For the text-containing cell, return its midpoint in [x, y] coordinate format. 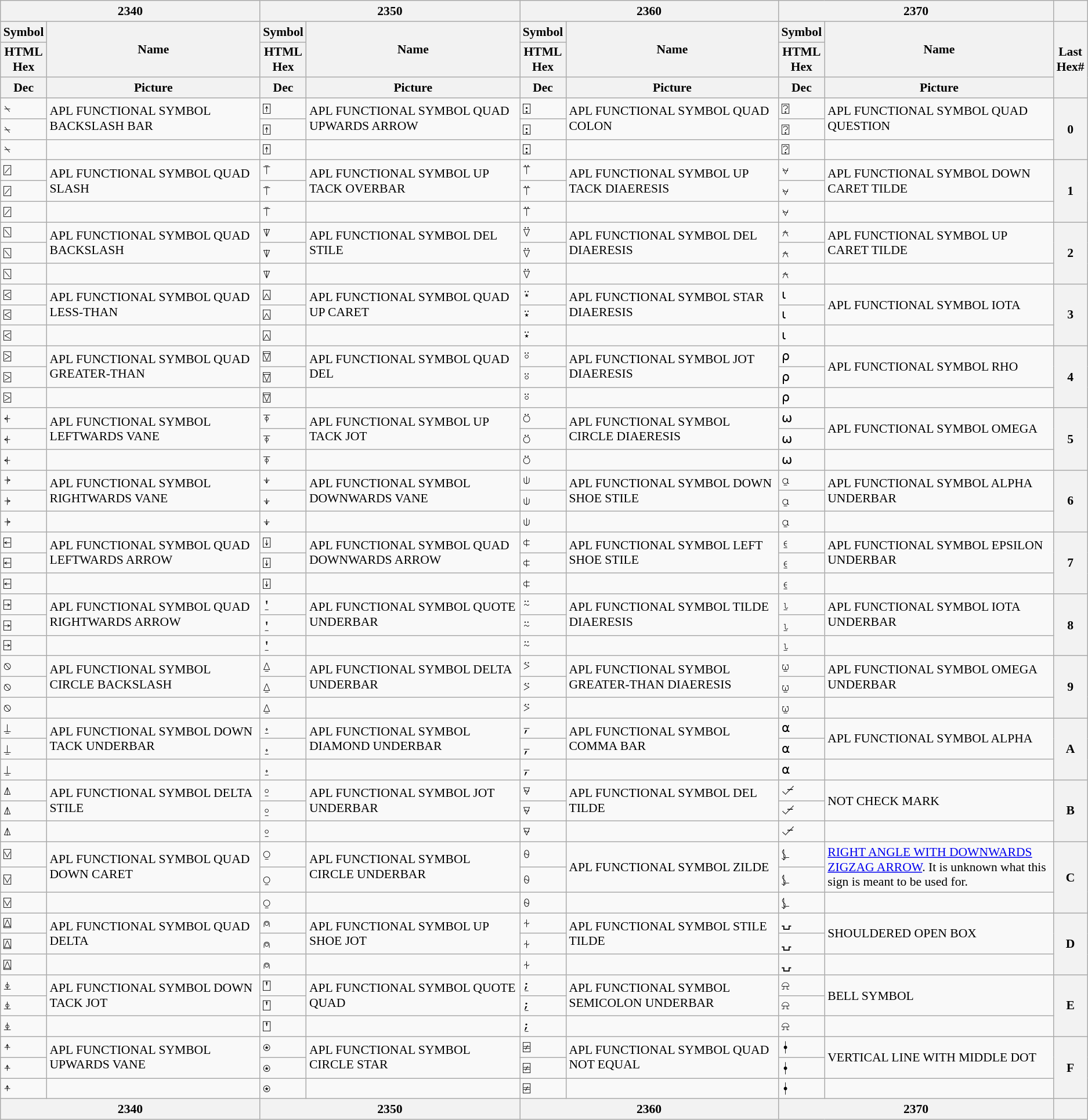
Last Hex# [1071, 60]
APL FUNCTIONAL SYMBOL SEMICOLON UNDERBAR [672, 995]
APL FUNCTIONAL SYMBOL IOTA UNDERBAR [939, 615]
APL FUNCTIONAL SYMBOL QUAD BACKSLASH [153, 242]
APL FUNCTIONAL SYMBOL BACKSLASH BAR [153, 118]
1 [1071, 191]
APL FUNCTIONAL SYMBOL UPWARDS VANE [153, 1058]
RIGHT ANGLE WITH DOWNWARDS ZIGZAG ARROW. It is unknown what this sign is meant to be used for. [939, 868]
APL FUNCTIONAL SYMBOL OMEGA UNDERBAR [939, 676]
B [1071, 811]
APL FUNCTIONAL SYMBOL DOWN TACK JOT [153, 995]
APL FUNCTIONAL SYMBOL EPSILON UNDERBAR [939, 552]
2 [1071, 253]
APL FUNCTIONAL SYMBOL ALPHA [939, 739]
APL FUNCTIONAL SYMBOL DELTA UNDERBAR [413, 676]
APL FUNCTIONAL SYMBOL STAR DIAERESIS [672, 305]
APL FUNCTIONAL SYMBOL QUAD RIGHTWARDS ARROW [153, 615]
APL FUNCTIONAL SYMBOL COMMA BAR [672, 739]
APL FUNCTIONAL SYMBOL DOWN TACK UNDERBAR [153, 739]
SHOULDERED OPEN BOX [939, 934]
APL FUNCTIONAL SYMBOL CIRCLE BACKSLASH [153, 676]
APL FUNCTIONAL SYMBOL CIRCLE DIAERESIS [672, 429]
APL FUNCTIONAL SYMBOL QUAD UP CARET [413, 305]
APL FUNCTIONAL SYMBOL DOWN CARET TILDE [939, 181]
APL FUNCTIONAL SYMBOL DOWNWARDS VANE [413, 491]
APL FUNCTIONAL SYMBOL CIRCLE UNDERBAR [413, 868]
NOT CHECK MARK [939, 800]
APL FUNCTIONAL SYMBOL UP TACK OVERBAR [413, 181]
APL FUNCTIONAL SYMBOL OMEGA [939, 429]
F [1071, 1068]
APL FUNCTIONAL SYMBOL JOT UNDERBAR [413, 800]
C [1071, 878]
APL FUNCTIONAL SYMBOL QUAD DEL [413, 367]
VERTICAL LINE WITH MIDDLE DOT [939, 1058]
APL FUNCTIONAL SYMBOL IOTA [939, 305]
A [1071, 749]
APL FUNCTIONAL SYMBOL QUAD GREATER-THAN [153, 367]
APL FUNCTIONAL SYMBOL QUAD DELTA [153, 934]
6 [1071, 501]
4 [1071, 377]
APL FUNCTIONAL SYMBOL RIGHTWARDS VANE [153, 491]
APL FUNCTIONAL SYMBOL DIAMOND UNDERBAR [413, 739]
7 [1071, 563]
APL FUNCTIONAL SYMBOL QUAD NOT EQUAL [672, 1058]
APL FUNCTIONAL SYMBOL STILE TILDE [672, 934]
APL FUNCTIONAL SYMBOL ALPHA UNDERBAR [939, 491]
APL FUNCTIONAL SYMBOL QUAD COLON [672, 118]
APL FUNCTIONAL SYMBOL QUAD UPWARDS ARROW [413, 118]
APL FUNCTIONAL SYMBOL DEL DIAERESIS [672, 242]
APL FUNCTIONAL SYMBOL GREATER-THAN DIAERESIS [672, 676]
APL FUNCTIONAL SYMBOL DOWN SHOE STILE [672, 491]
APL FUNCTIONAL SYMBOL RHO [939, 367]
APL FUNCTIONAL SYMBOL UP CARET TILDE [939, 242]
APL FUNCTIONAL SYMBOL QUOTE QUAD [413, 995]
APL FUNCTIONAL SYMBOL DEL STILE [413, 242]
APL FUNCTIONAL SYMBOL LEFTWARDS VANE [153, 429]
APL FUNCTIONAL SYMBOL QUAD SLASH [153, 181]
APL FUNCTIONAL SYMBOL UP TACK JOT [413, 429]
APL FUNCTIONAL SYMBOL QUAD DOWNWARDS ARROW [413, 552]
APL FUNCTIONAL SYMBOL UP TACK DIAERESIS [672, 181]
APL FUNCTIONAL SYMBOL QUAD QUESTION [939, 118]
APL FUNCTIONAL SYMBOL UP SHOE JOT [413, 934]
APL FUNCTIONAL SYMBOL QUAD LESS-THAN [153, 305]
9 [1071, 687]
APL FUNCTIONAL SYMBOL ZILDE [672, 868]
APL FUNCTIONAL SYMBOL QUAD DOWN CARET [153, 868]
8 [1071, 625]
APL FUNCTIONAL SYMBOL QUAD LEFTWARDS ARROW [153, 552]
APL FUNCTIONAL SYMBOL DEL TILDE [672, 800]
APL FUNCTIONAL SYMBOL QUOTE UNDERBAR [413, 615]
APL FUNCTIONAL SYMBOL CIRCLE STAR [413, 1058]
APL FUNCTIONAL SYMBOL DELTA STILE [153, 800]
APL FUNCTIONAL SYMBOL JOT DIAERESIS [672, 367]
0 [1071, 129]
D [1071, 944]
5 [1071, 440]
APL FUNCTIONAL SYMBOL TILDE DIAERESIS [672, 615]
3 [1071, 316]
E [1071, 1006]
APL FUNCTIONAL SYMBOL LEFT SHOE STILE [672, 552]
BELL SYMBOL [939, 995]
